Search for the cell housing the specified text and yield its (X, Y) center coordinate. 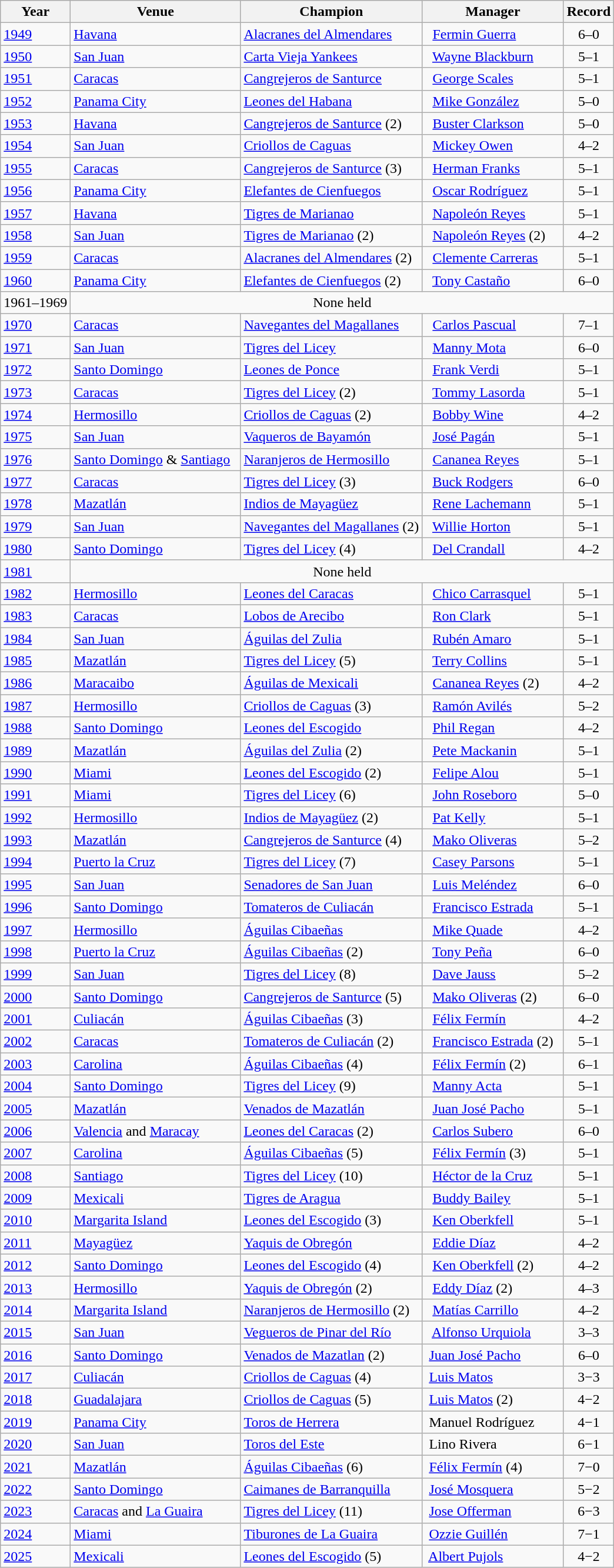
Carlos Subero (493, 1131)
7−1 (589, 1534)
1951 (35, 79)
2016 (35, 1355)
1970 (35, 325)
Criollos de Caguas (2) (332, 415)
Terry Collins (493, 661)
2004 (35, 1086)
1974 (35, 415)
2006 (35, 1131)
1960 (35, 281)
1954 (35, 146)
Ron Clark (493, 616)
Félix Fermín (3) (493, 1153)
1955 (35, 168)
Del Crandall (493, 549)
Ramón Avilés (493, 706)
Senadores de San Juan (332, 885)
Bobby Wine (493, 415)
1983 (35, 616)
Águilas Cibaeñas (332, 929)
Eddie Díaz (493, 1243)
Herman Franks (493, 168)
Mako Oliveras (493, 840)
Phil Regan (493, 728)
Frank Verdi (493, 370)
1971 (35, 348)
2009 (35, 1198)
Elefantes de Cienfuegos (2) (332, 281)
1976 (35, 459)
2005 (35, 1109)
Rene Lachemann (493, 504)
Tigres de Marianao (332, 213)
Alfonso Urquiola (493, 1332)
Navegantes del Magallanes (2) (332, 526)
1982 (35, 593)
Cananea Reyes (2) (493, 683)
Francisco Estrada (493, 907)
Águilas Cibaeñas (6) (332, 1467)
Pete Mackanin (493, 750)
Tommy Lasorda (493, 392)
2023 (35, 1512)
Oscar Rodríguez (493, 191)
Tigres del Licey (2) (332, 392)
1953 (35, 124)
José Pagán (493, 437)
2025 (35, 1556)
6–1 (589, 1064)
Tigres del Licey (8) (332, 974)
Tigres del Licey (11) (332, 1512)
Luis Matos (493, 1377)
Tigres del Licey (7) (332, 862)
Tigres del Licey (4) (332, 549)
Maracaibo (155, 683)
Águilas Cibaeñas (2) (332, 952)
Mike Quade (493, 929)
1972 (35, 370)
1979 (35, 526)
6−1 (589, 1444)
Águilas Cibaeñas (5) (332, 1153)
Record (589, 12)
Criollos de Caguas (3) (332, 706)
1994 (35, 862)
Elefantes de Cienfuegos (332, 191)
Venados de Mazatlán (332, 1109)
Indios de Mayagüez (2) (332, 818)
1973 (35, 392)
1984 (35, 638)
Pat Kelly (493, 818)
Leones del Caracas (2) (332, 1131)
Buddy Bailey (493, 1198)
Jose Offerman (493, 1512)
Leones del Escogido (332, 728)
Águilas Cibaeñas (4) (332, 1064)
Yaquis de Obregón (332, 1243)
Lobos de Arecibo (332, 616)
1950 (35, 56)
2002 (35, 1042)
Napoleón Reyes (493, 213)
Félix Fermín (2) (493, 1064)
Guadalajara (155, 1400)
1987 (35, 706)
1957 (35, 213)
Ken Oberkfell (493, 1220)
John Roseboro (493, 795)
Caimanes de Barranquilla (332, 1489)
Tony Peña (493, 952)
Águilas del Zulia (2) (332, 750)
Vaqueros de Bayamón (332, 437)
Vegueros de Pinar del Río (332, 1332)
Ozzie Guillén (493, 1534)
Criollos de Caguas (4) (332, 1377)
Mike González (493, 101)
Albert Pujols (493, 1556)
José Mosquera (493, 1489)
4−1 (589, 1422)
1961–1969 (35, 303)
Venados de Mazatlan (2) (332, 1355)
1999 (35, 974)
Tigres del Licey (5) (332, 661)
Águilas del Zulia (332, 638)
Chico Carrasquel (493, 593)
Mayagüez (155, 1243)
Leones del Caracas (332, 593)
1990 (35, 773)
2024 (35, 1534)
Héctor de la Cruz (493, 1176)
Águilas Cibaeñas (3) (332, 1019)
Santo Domingo & Santiago (155, 459)
Cangrejeros de Santurce (2) (332, 124)
Naranjeros de Hermosillo (2) (332, 1310)
2022 (35, 1489)
Felipe Alou (493, 773)
Manny Mota (493, 348)
2010 (35, 1220)
Santiago (155, 1176)
4–3 (589, 1287)
Naranjeros de Hermosillo (332, 459)
Tigres del Licey (332, 348)
1989 (35, 750)
5−2 (589, 1489)
1992 (35, 818)
2012 (35, 1265)
2020 (35, 1444)
Venue (155, 12)
1991 (35, 795)
Mickey Owen (493, 146)
1952 (35, 101)
Criollos de Caguas (332, 146)
2014 (35, 1310)
Tomateros de Culiacán (2) (332, 1042)
Casey Parsons (493, 862)
Tigres de Marianao (2) (332, 235)
Toros de Herrera (332, 1422)
2021 (35, 1467)
2013 (35, 1287)
1980 (35, 549)
Cangrejeros de Santurce (4) (332, 840)
Navegantes del Magallanes (332, 325)
1977 (35, 482)
2018 (35, 1400)
1993 (35, 840)
Cangrejeros de Santurce (332, 79)
Ken Oberkfell (2) (493, 1265)
1981 (35, 571)
1959 (35, 258)
1998 (35, 952)
Leones del Escogido (3) (332, 1220)
1956 (35, 191)
2015 (35, 1332)
Félix Fermín (4) (493, 1467)
Tigres del Licey (3) (332, 482)
Manuel Rodríguez (493, 1422)
Napoleón Reyes (2) (493, 235)
Francisco Estrada (2) (493, 1042)
Clemente Carreras (493, 258)
Leones de Ponce (332, 370)
Eddy Díaz (2) (493, 1287)
2003 (35, 1064)
Luis Meléndez (493, 885)
Champion (332, 12)
Caracas and La Guaira (155, 1512)
3–3 (589, 1332)
2019 (35, 1422)
George Scales (493, 79)
Tigres del Licey (9) (332, 1086)
Tiburones de La Guaira (332, 1534)
Manny Acta (493, 1086)
Alacranes del Almendares (332, 34)
1975 (35, 437)
Mako Oliveras (2) (493, 997)
Buster Clarkson (493, 124)
Lino Rivera (493, 1444)
Buck Rodgers (493, 482)
Leones del Escogido (4) (332, 1265)
Tigres del Licey (6) (332, 795)
Year (35, 12)
2000 (35, 997)
Cangrejeros de Santurce (3) (332, 168)
Toros del Este (332, 1444)
2017 (35, 1377)
Alacranes del Almendares (2) (332, 258)
Leones del Escogido (5) (332, 1556)
1995 (35, 885)
Dave Jauss (493, 974)
Manager (493, 12)
Valencia and Maracay (155, 1131)
2001 (35, 1019)
Tigres del Licey (10) (332, 1176)
Águilas de Mexicali (332, 683)
Rubén Amaro (493, 638)
1978 (35, 504)
Carta Vieja Yankees (332, 56)
7–1 (589, 325)
Leones del Habana (332, 101)
Criollos de Caguas (5) (332, 1400)
1996 (35, 907)
1997 (35, 929)
Tony Castaño (493, 281)
1958 (35, 235)
1985 (35, 661)
Tigres de Aragua (332, 1198)
3−3 (589, 1377)
Tomateros de Culiacán (332, 907)
2011 (35, 1243)
Yaquis de Obregón (2) (332, 1287)
Indios de Mayagüez (332, 504)
Willie Horton (493, 526)
7−0 (589, 1467)
Cananea Reyes (493, 459)
Fermin Guerra (493, 34)
1949 (35, 34)
Luis Matos (2) (493, 1400)
Félix Fermín (493, 1019)
6−3 (589, 1512)
Carlos Pascual (493, 325)
Cangrejeros de Santurce (5) (332, 997)
Wayne Blackburn (493, 56)
2007 (35, 1153)
1988 (35, 728)
1986 (35, 683)
Matías Carrillo (493, 1310)
Leones del Escogido (2) (332, 773)
2008 (35, 1176)
